Search for the cell housing the specified text and yield its [x, y] center coordinate. 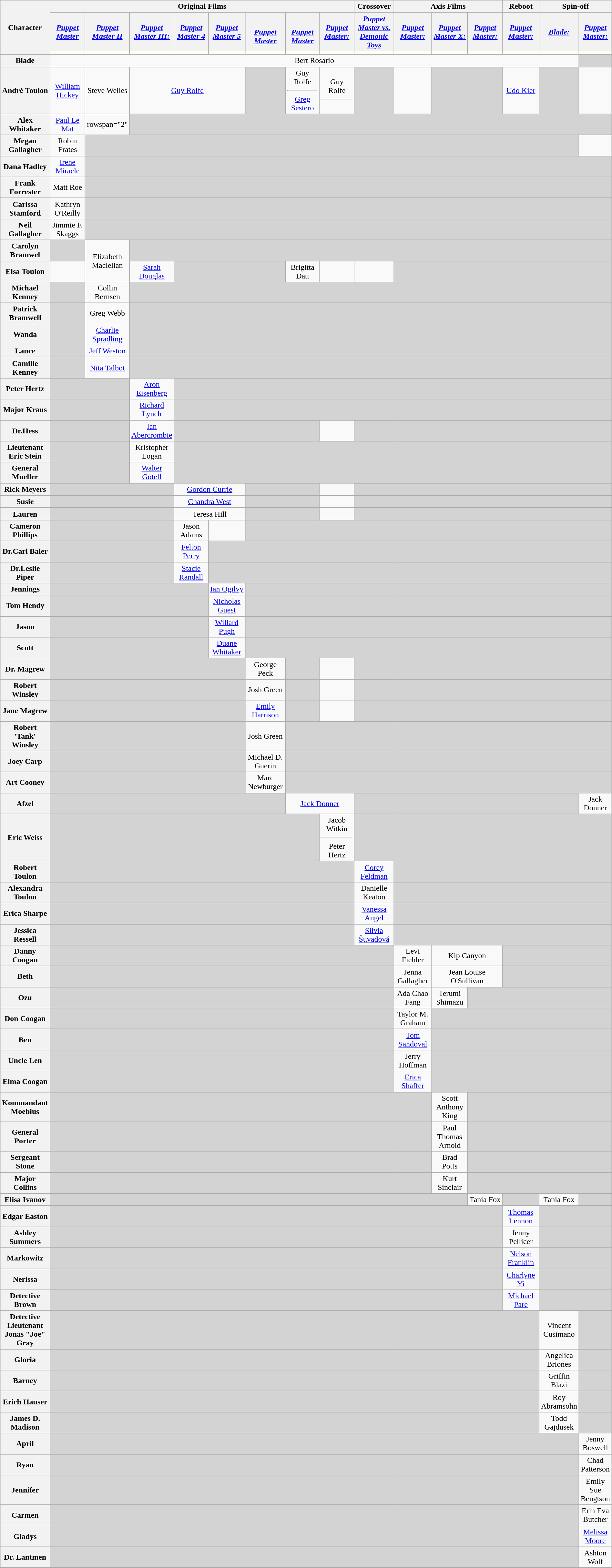
Nerissa [25, 1279]
Puppet Master 4 [191, 32]
Dana Hadley [25, 167]
Afzel [25, 804]
Scott [25, 648]
Cameron Phillips [25, 531]
rowspan="2" [107, 125]
Walter Gotell [152, 472]
Elisa Ivanov [25, 1199]
Jason [25, 627]
Danny Coogan [25, 956]
Charlyne Yi [521, 1279]
Dr.Carl Baler [25, 551]
Kurt Sinclair [449, 1183]
Detective Brown [25, 1300]
Silvia Šuvadová [374, 935]
Elizabeth Maclellan [107, 261]
Blade: [559, 32]
Neil Gallagher [25, 229]
Lance [25, 351]
Scott Anthony King [449, 1107]
Robert 'Tank' Winsley [25, 736]
Emily Sue Bengtson [595, 1490]
Gloria [25, 1360]
Matt Roe [67, 187]
Jerry Hoffman [413, 1060]
Character [25, 27]
Brad Potts [449, 1162]
Griffin Blazi [559, 1381]
Rick Meyers [25, 489]
Ian Ogilvy [227, 589]
Jennings [25, 589]
April [25, 1444]
James D. Madison [25, 1422]
Puppet Master X: [449, 32]
Barney [25, 1381]
Puppet Master II [107, 32]
Gladys [25, 1536]
Kristopher Logan [152, 452]
Ashton Wolf [595, 1557]
Frank Forrester [25, 187]
Megan Gallagher [25, 145]
Detective Lieutenant Jonas "Joe" Gray [25, 1330]
Todd Gajdusek [559, 1422]
Richard Lynch [152, 410]
Edgar Easton [25, 1216]
Alex Whitaker [25, 125]
Ashley Summers [25, 1237]
Camille Kenney [25, 368]
Erica Shaffer [413, 1082]
Dr. Lantmen [25, 1557]
Dr. Magrew [25, 669]
Teresa Hill [210, 514]
Erin Eva Butcher [595, 1515]
Jessica Ressell [25, 935]
Paul Thomas Arnold [449, 1137]
General Porter [25, 1137]
George Peck [265, 669]
Marc Newburger [265, 782]
Chad Patterson [595, 1464]
Tom Sandoval [413, 1040]
Felton Perry [191, 551]
Jenny Pellicer [521, 1237]
Jane Magrew [25, 711]
Original Films [202, 6]
Emily Harrison [265, 711]
Jimmie F. Skaggs [67, 229]
Axis Films [448, 6]
Uncle Len [25, 1060]
Elsa Toulon [25, 271]
Elma Coogan [25, 1082]
Crossover [374, 6]
Robert Winsley [25, 690]
Greg Webb [107, 314]
Alexandra Toulon [25, 893]
Michael Kenney [25, 292]
Steve Welles [107, 90]
General Mueller [25, 472]
Major Kraus [25, 410]
Ryan [25, 1464]
Michael D. Guerin [265, 762]
Melissa Moore [595, 1536]
Patrick Bramwell [25, 314]
Ada Chao Fang [413, 998]
Joey Carp [25, 762]
Tom Hendy [25, 606]
Chandra West [210, 501]
Puppet Master vs. Demonic Toys [374, 32]
Don Coogan [25, 1018]
Nita Talbot [107, 368]
Willard Pugh [227, 627]
Irene Miracle [67, 167]
Beth [25, 976]
Eric Weiss [25, 837]
Puppet Master 5 [227, 32]
Carmen [25, 1515]
Robert Toulon [25, 871]
Thomas Lennon [521, 1216]
Dr.Hess [25, 430]
Vincent Cusimano [559, 1330]
Michael Pare [521, 1300]
Jennifer [25, 1490]
Kommandant Moebius [25, 1107]
Gordon Currie [210, 489]
Art Cooney [25, 782]
Stacie Randall [191, 572]
Udo Kier [521, 90]
William Hickey [67, 90]
Jenna Gallagher [413, 976]
Robin Frates [67, 145]
Ben [25, 1040]
Susie [25, 501]
Collin Bernsen [107, 292]
Sergeant Stone [25, 1162]
Brigitta Dau [302, 271]
Erica Sharpe [25, 913]
Wanda [25, 334]
Sarah Douglas [152, 271]
Dr.Leslie Piper [25, 572]
Terumi Shimazu [449, 998]
Lauren [25, 514]
Markowitz [25, 1258]
Charlie Spradling [107, 334]
Jason Adams [191, 531]
Bert Rosario [314, 61]
Paul Le Mat [67, 125]
Spin-off [575, 6]
Lieutenant Eric Stein [25, 452]
Nelson Franklin [521, 1258]
Kathryn O'Reilly [67, 208]
Guy RolfeGreg Sestero [302, 90]
Puppet Master III: [152, 32]
Taylor M. Graham [413, 1018]
Ian Abercrombie [152, 430]
Carissa Stamford [25, 208]
Duane Whitaker [227, 648]
Jenny Boswell [595, 1444]
Corey Feldman [374, 871]
Danielle Keaton [374, 893]
Jeff Weston [107, 351]
Kip Canyon [467, 956]
Major Collins [25, 1183]
Reboot [521, 6]
Angelica Briones [559, 1360]
Nicholas Guest [227, 606]
André Toulon [25, 90]
Vanessa Angel [374, 913]
Levi Fiehler [413, 956]
Jacob WitkinPeter Hertz [337, 837]
Roy Abramsohn [559, 1402]
Aron Eisenberg [152, 389]
Jean Louise O'Sullivan [467, 976]
Ozu [25, 998]
Erich Hauser [25, 1402]
Blade [25, 61]
Carolyn Bramwel [25, 250]
Peter Hertz [25, 389]
